Find where the given text appears and provide that cell's center as [x, y] coordinate. 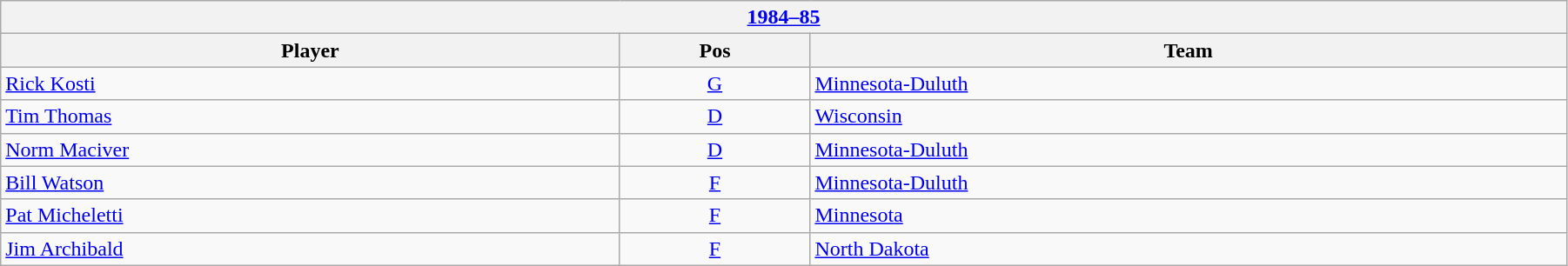
Team [1189, 50]
Pos [715, 50]
Minnesota [1189, 216]
Rick Kosti [310, 83]
Pat Micheletti [310, 216]
Norm Maciver [310, 150]
1984–85 [784, 17]
Jim Archibald [310, 249]
North Dakota [1189, 249]
Player [310, 50]
Tim Thomas [310, 116]
Bill Watson [310, 183]
G [715, 83]
Wisconsin [1189, 116]
